Determine the (X, Y) coordinate at the center of the cell enclosing the given text.  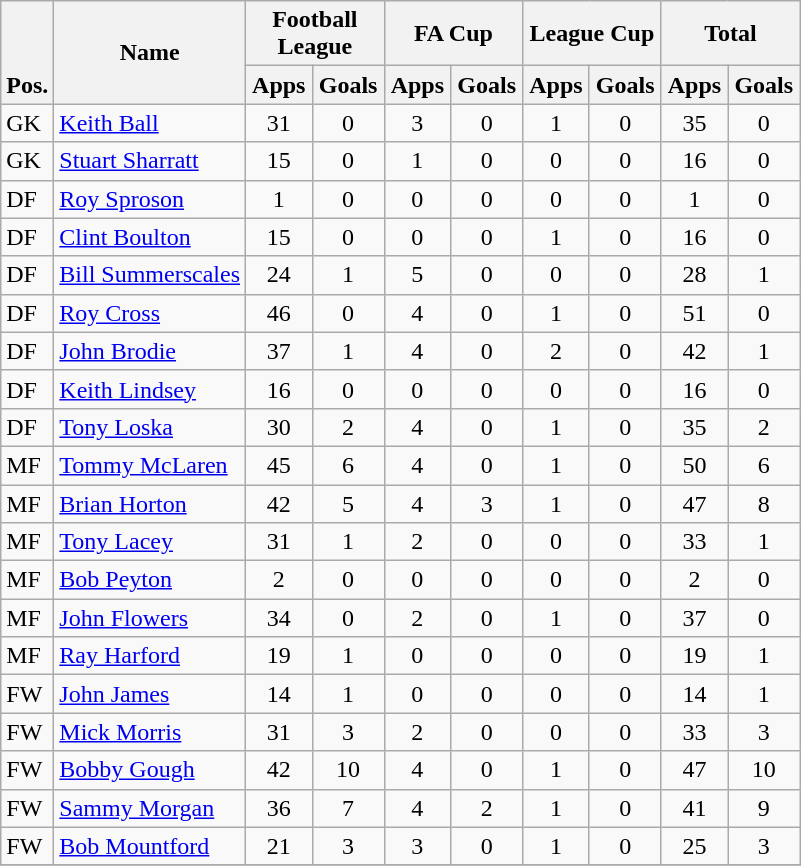
League Cup (592, 34)
51 (694, 313)
Tony Lacey (150, 542)
Ray Harford (150, 656)
Roy Sproson (150, 199)
8 (764, 503)
Roy Cross (150, 313)
21 (280, 846)
36 (280, 808)
Name (150, 52)
9 (764, 808)
Keith Lindsey (150, 389)
45 (280, 465)
30 (280, 427)
Bob Peyton (150, 580)
John Brodie (150, 351)
Pos. (28, 52)
Bill Summerscales (150, 275)
7 (348, 808)
Bobby Gough (150, 770)
Clint Boulton (150, 237)
Keith Ball (150, 123)
Mick Morris (150, 732)
34 (280, 618)
Brian Horton (150, 503)
28 (694, 275)
Bob Mountford (150, 846)
Total (730, 34)
John Flowers (150, 618)
Tony Loska (150, 427)
46 (280, 313)
41 (694, 808)
24 (280, 275)
25 (694, 846)
FA Cup (454, 34)
Tommy McLaren (150, 465)
Stuart Sharratt (150, 161)
50 (694, 465)
Football League (316, 34)
John James (150, 694)
Sammy Morgan (150, 808)
